Provide the (X, Y) coordinate of the cell's center where the given text is located.  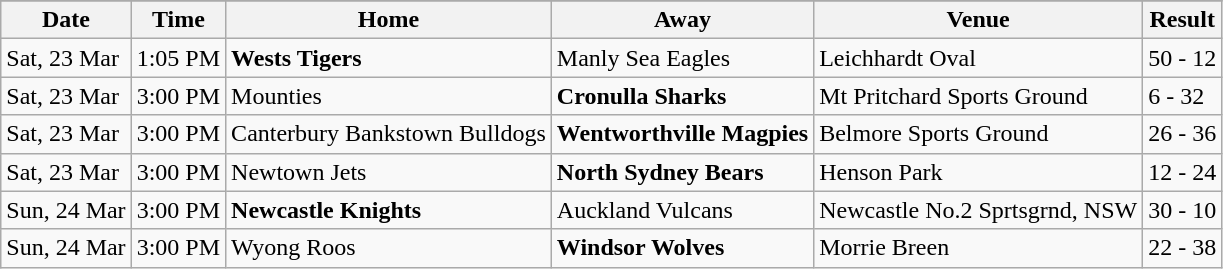
Newcastle No.2 Sprtsgrnd, NSW (978, 210)
Leichhardt Oval (978, 58)
Wentworthville Magpies (682, 134)
Date (66, 20)
Newcastle Knights (389, 210)
Henson Park (978, 172)
Manly Sea Eagles (682, 58)
1:05 PM (178, 58)
22 - 38 (1182, 248)
Canterbury Bankstown Bulldogs (389, 134)
Windsor Wolves (682, 248)
Venue (978, 20)
26 - 36 (1182, 134)
Auckland Vulcans (682, 210)
Cronulla Sharks (682, 96)
50 - 12 (1182, 58)
12 - 24 (1182, 172)
Wests Tigers (389, 58)
Newtown Jets (389, 172)
Morrie Breen (978, 248)
Result (1182, 20)
Time (178, 20)
North Sydney Bears (682, 172)
Mt Pritchard Sports Ground (978, 96)
6 - 32 (1182, 96)
Away (682, 20)
Home (389, 20)
Belmore Sports Ground (978, 134)
Mounties (389, 96)
30 - 10 (1182, 210)
Wyong Roos (389, 248)
